Find where the given text appears and provide that cell's center as (X, Y) coordinate. 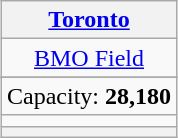
BMO Field (88, 58)
Capacity: 28,180 (88, 96)
Toronto (88, 20)
